Return [x, y] of the center of cell containing provided text 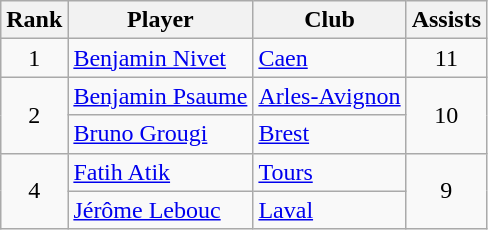
Caen [330, 58]
Jérôme Lebouc [160, 210]
1 [34, 58]
Player [160, 20]
Fatih Atik [160, 172]
Bruno Grougi [160, 134]
10 [446, 115]
9 [446, 191]
Assists [446, 20]
2 [34, 115]
Benjamin Psaume [160, 96]
11 [446, 58]
Arles-Avignon [330, 96]
Tours [330, 172]
Laval [330, 210]
Rank [34, 20]
Club [330, 20]
Brest [330, 134]
4 [34, 191]
Benjamin Nivet [160, 58]
